Identify which cell holds the provided text, then report its [X, Y] central coordinate. 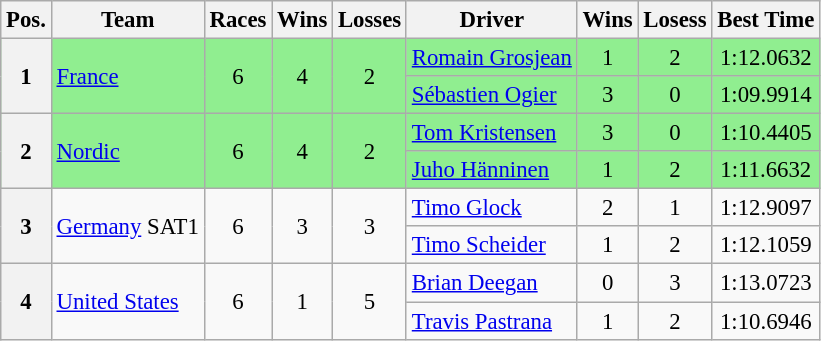
Sébastien Ogier [492, 95]
1:12.9097 [766, 208]
Driver [492, 20]
France [128, 76]
1:09.9914 [766, 95]
1:10.6946 [766, 321]
United States [128, 302]
1:12.0632 [766, 58]
Losess [675, 20]
1:11.6632 [766, 170]
Tom Kristensen [492, 133]
Timo Scheider [492, 245]
Races [238, 20]
1:13.0723 [766, 283]
Pos. [26, 20]
Juho Hänninen [492, 170]
1:10.4405 [766, 133]
Romain Grosjean [492, 58]
Timo Glock [492, 208]
5 [370, 302]
Germany SAT1 [128, 226]
Losses [370, 20]
Best Time [766, 20]
Travis Pastrana [492, 321]
Brian Deegan [492, 283]
Nordic [128, 152]
Team [128, 20]
1:12.1059 [766, 245]
